Find where the given text appears and provide that cell's center as [X, Y] coordinate. 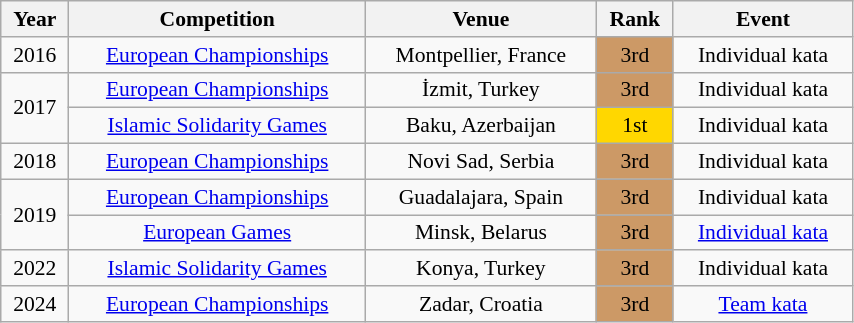
2022 [35, 269]
Year [35, 19]
Rank [634, 19]
Novi Sad, Serbia [482, 162]
Team kata [762, 304]
Montpellier, France [482, 55]
2024 [35, 304]
2017 [35, 108]
Konya, Turkey [482, 269]
2019 [35, 214]
Minsk, Belarus [482, 233]
Zadar, Croatia [482, 304]
Competition [218, 19]
1st [634, 126]
2018 [35, 162]
European Games [218, 233]
Venue [482, 19]
Baku, Azerbaijan [482, 126]
İzmit, Turkey [482, 90]
2016 [35, 55]
Guadalajara, Spain [482, 197]
Event [762, 19]
